Extract the (X, Y) coordinate from the center of the cell holding the provided text.  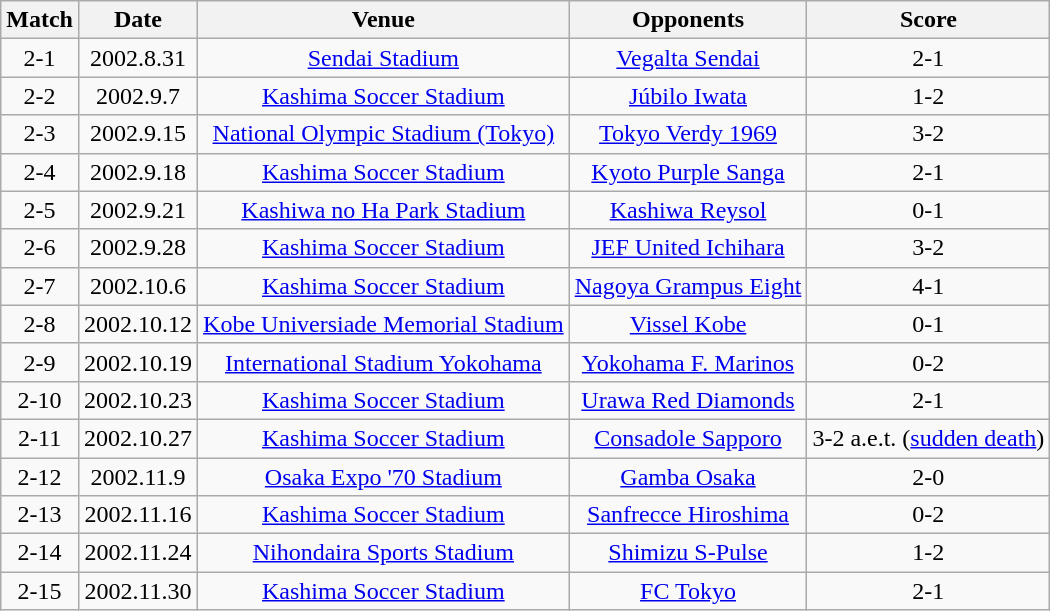
Sendai Stadium (384, 58)
Kyoto Purple Sanga (688, 172)
Yokohama F. Marinos (688, 362)
Sanfrecce Hiroshima (688, 515)
2002.11.16 (138, 515)
Vissel Kobe (688, 324)
2002.9.18 (138, 172)
JEF United Ichihara (688, 248)
Opponents (688, 20)
2002.9.15 (138, 134)
National Olympic Stadium (Tokyo) (384, 134)
Nagoya Grampus Eight (688, 286)
2-15 (40, 591)
Consadole Sapporo (688, 438)
2002.11.9 (138, 477)
2-3 (40, 134)
Match (40, 20)
2002.10.6 (138, 286)
2-7 (40, 286)
2002.10.23 (138, 400)
2-2 (40, 96)
International Stadium Yokohama (384, 362)
2-10 (40, 400)
2002.11.30 (138, 591)
2-6 (40, 248)
Kashiwa Reysol (688, 210)
FC Tokyo (688, 591)
2002.10.12 (138, 324)
2002.9.28 (138, 248)
Osaka Expo '70 Stadium (384, 477)
2002.11.24 (138, 553)
2-0 (928, 477)
Shimizu S-Pulse (688, 553)
2-9 (40, 362)
2002.10.27 (138, 438)
2-12 (40, 477)
Júbilo Iwata (688, 96)
2-14 (40, 553)
Date (138, 20)
Venue (384, 20)
2002.8.31 (138, 58)
Tokyo Verdy 1969 (688, 134)
Kashiwa no Ha Park Stadium (384, 210)
4-1 (928, 286)
Kobe Universiade Memorial Stadium (384, 324)
2-11 (40, 438)
2002.9.21 (138, 210)
2002.10.19 (138, 362)
2-13 (40, 515)
3-2 a.e.t. (sudden death) (928, 438)
Vegalta Sendai (688, 58)
Score (928, 20)
Nihondaira Sports Stadium (384, 553)
Gamba Osaka (688, 477)
2-4 (40, 172)
2-5 (40, 210)
2002.9.7 (138, 96)
2-8 (40, 324)
Urawa Red Diamonds (688, 400)
